From the cell containing the given text, extract its center point as (X, Y) coordinate. 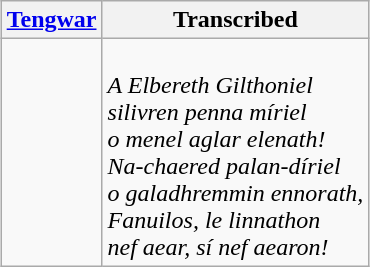
Tengwar (52, 20)
Transcribed (236, 20)
